From the cell containing the given text, extract its center point as (x, y) coordinate. 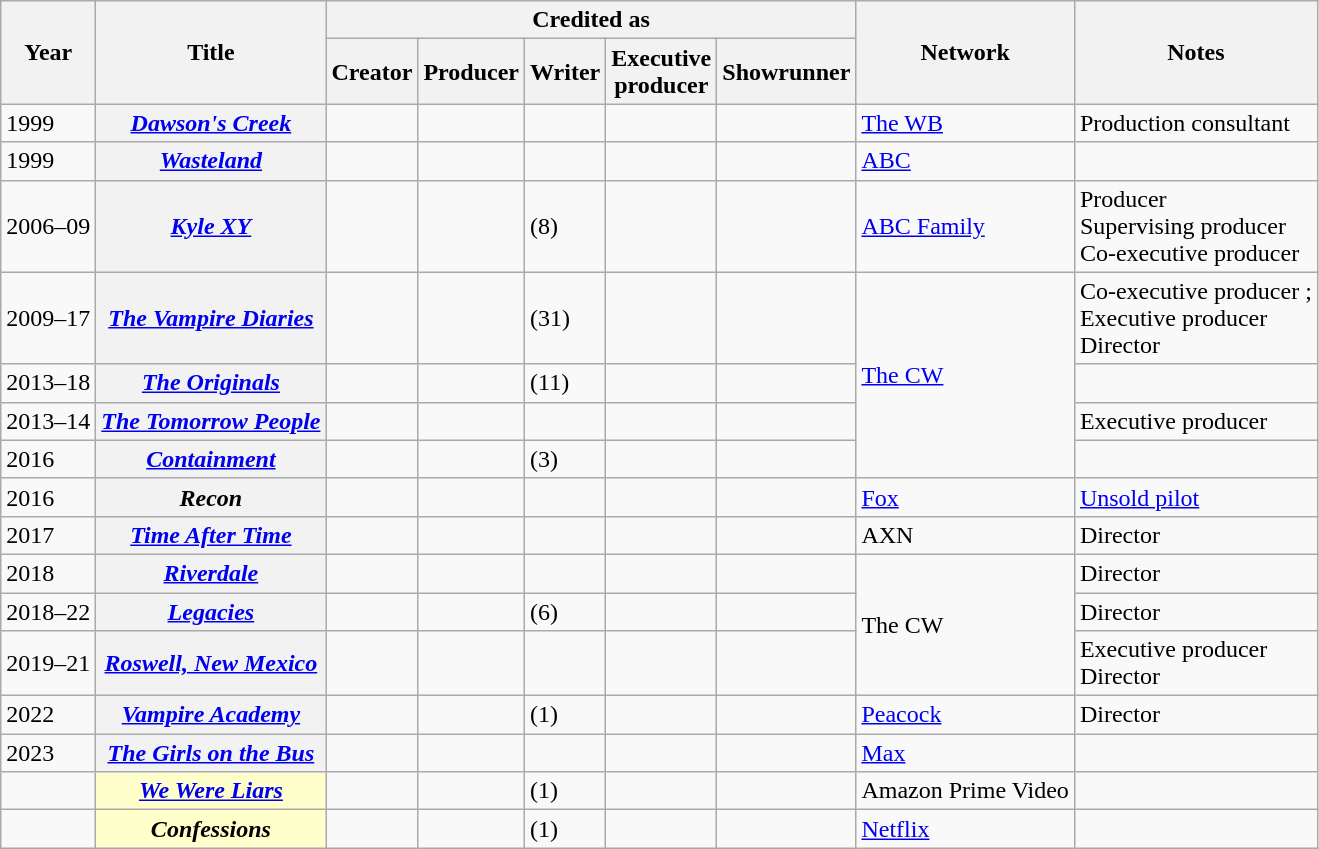
Executive producer (1196, 421)
Vampire Academy (211, 715)
(8) (566, 226)
(6) (566, 611)
Title (211, 52)
We Were Liars (211, 791)
Riverdale (211, 573)
The WB (965, 123)
The Girls on the Bus (211, 753)
The Originals (211, 383)
2018–22 (48, 611)
Production consultant (1196, 123)
Legacies (211, 611)
Year (48, 52)
2013–18 (48, 383)
Max (965, 753)
Containment (211, 459)
Dawson's Creek (211, 123)
Co-executive producer ;Executive producer Director (1196, 318)
Executiveproducer (662, 72)
2009–17 (48, 318)
Peacock (965, 715)
2017 (48, 535)
Netflix (965, 829)
(11) (566, 383)
Network (965, 52)
Kyle XY (211, 226)
Recon (211, 497)
Notes (1196, 52)
ABC Family (965, 226)
Writer (566, 72)
ABC (965, 161)
2022 (48, 715)
Amazon Prime Video (965, 791)
AXN (965, 535)
(31) (566, 318)
Unsold pilot (1196, 497)
2019–21 (48, 664)
Executive producer Director (1196, 664)
Creator (372, 72)
Credited as (591, 20)
Producer (472, 72)
(3) (566, 459)
Showrunner (786, 72)
Confessions (211, 829)
Wasteland (211, 161)
2013–14 (48, 421)
Roswell, New Mexico (211, 664)
Producer Supervising producer Co-executive producer (1196, 226)
2018 (48, 573)
2023 (48, 753)
Time After Time (211, 535)
The Tomorrow People (211, 421)
The Vampire Diaries (211, 318)
Fox (965, 497)
2006–09 (48, 226)
